Identify which cell holds the provided text, then report its (X, Y) central coordinate. 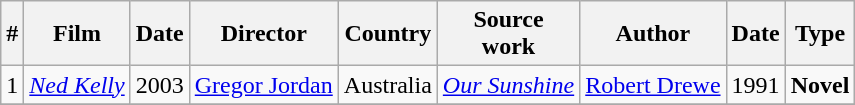
Australia (388, 85)
Country (388, 34)
Gregor Jordan (264, 85)
1 (12, 85)
Author (653, 34)
# (12, 34)
Our Sunshine (508, 85)
Type (820, 34)
Robert Drewe (653, 85)
Novel (820, 85)
Sourcework (508, 34)
Director (264, 34)
Ned Kelly (77, 85)
Film (77, 34)
2003 (160, 85)
1991 (756, 85)
